Scan for the cell matching the given text and deliver its (x, y) coordinate at center. 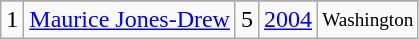
5 (246, 20)
Maurice Jones-Drew (130, 20)
1 (12, 20)
2004 (288, 20)
Washington (368, 20)
